Find where the given text appears and provide that cell's center as [X, Y] coordinate. 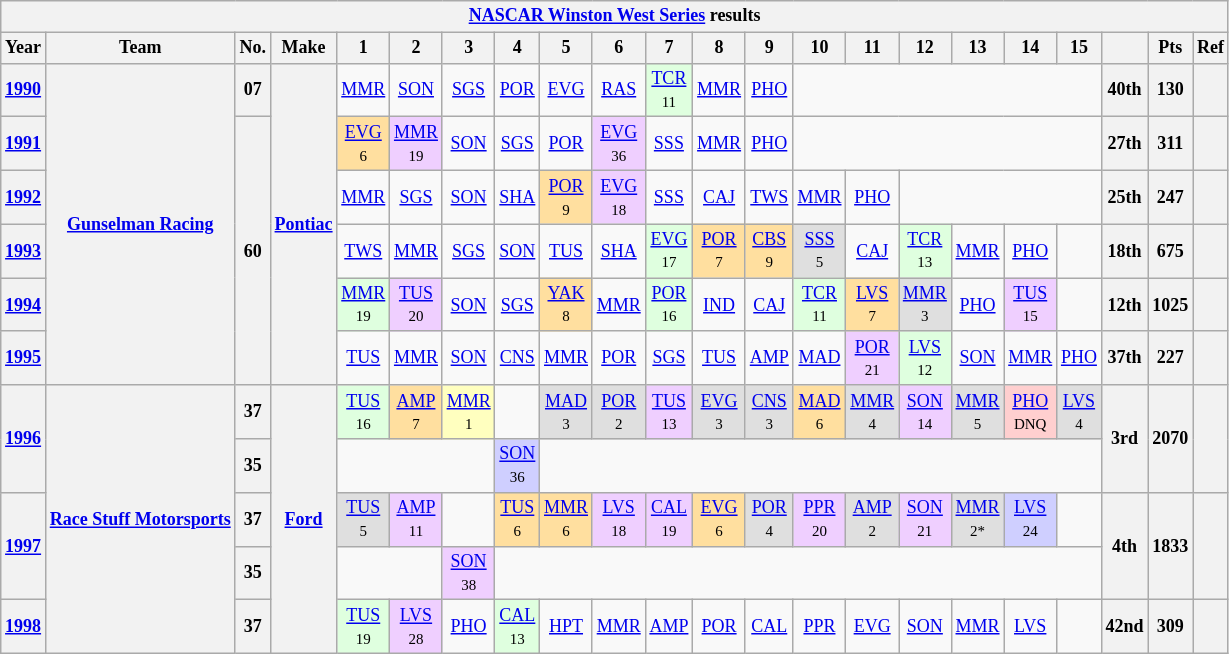
POR 16 [669, 305]
TUS 6 [518, 519]
Race Stuff Motorsports [140, 519]
LVS 28 [416, 627]
AMP 11 [416, 519]
4th [1124, 546]
RAS [618, 90]
LVS 7 [872, 305]
CBS 9 [769, 251]
CNS 3 [769, 412]
MMR 2* [978, 519]
EVG 18 [618, 197]
LVS 24 [1030, 519]
1992 [24, 197]
Ref [1211, 48]
1991 [24, 144]
42nd [1124, 627]
MMR 1 [468, 412]
130 [1170, 90]
LVS 18 [618, 519]
60 [252, 251]
POR 21 [872, 358]
CAL 19 [669, 519]
SSS 5 [820, 251]
SON 38 [468, 573]
AMP 2 [872, 519]
6 [618, 48]
Pontiac [304, 224]
309 [1170, 627]
1995 [24, 358]
IND [720, 305]
MMR 6 [566, 519]
8 [720, 48]
1997 [24, 546]
LVS 4 [1080, 412]
POR 7 [720, 251]
227 [1170, 358]
NASCAR Winston West Series results [615, 16]
14 [1030, 48]
EVG 17 [669, 251]
4 [518, 48]
Year [24, 48]
MMR 3 [924, 305]
LVS [1030, 627]
Make [304, 48]
40th [1124, 90]
1 [364, 48]
TCR 13 [924, 251]
07 [252, 90]
MMR 5 [978, 412]
1996 [24, 438]
1993 [24, 251]
HPT [566, 627]
247 [1170, 197]
1998 [24, 627]
37th [1124, 358]
EVG 36 [618, 144]
25th [1124, 197]
EVG 3 [720, 412]
TUS 20 [416, 305]
MAD 3 [566, 412]
27th [1124, 144]
9 [769, 48]
MAD 6 [820, 412]
675 [1170, 251]
POR 4 [769, 519]
7 [669, 48]
12th [1124, 305]
POR 2 [618, 412]
CAL [769, 627]
MAD [820, 358]
Gunselman Racing [140, 224]
2070 [1170, 438]
TUS 5 [364, 519]
MMR 4 [872, 412]
YAK 8 [566, 305]
Pts [1170, 48]
10 [820, 48]
2 [416, 48]
15 [1080, 48]
TUS 19 [364, 627]
3rd [1124, 438]
18th [1124, 251]
1994 [24, 305]
PPR 20 [820, 519]
PPR [820, 627]
CAL 13 [518, 627]
TUS 13 [669, 412]
No. [252, 48]
3 [468, 48]
AMP 7 [416, 412]
13 [978, 48]
SON 14 [924, 412]
Team [140, 48]
1990 [24, 90]
11 [872, 48]
Ford [304, 519]
TUS 15 [1030, 305]
CNS [518, 358]
SON 36 [518, 466]
SON 21 [924, 519]
POR 9 [566, 197]
12 [924, 48]
PHO DNQ [1030, 412]
TUS 16 [364, 412]
1833 [1170, 546]
1025 [1170, 305]
LVS 12 [924, 358]
5 [566, 48]
311 [1170, 144]
